Provide the (X, Y) coordinate of the cell's center where the given text is located.  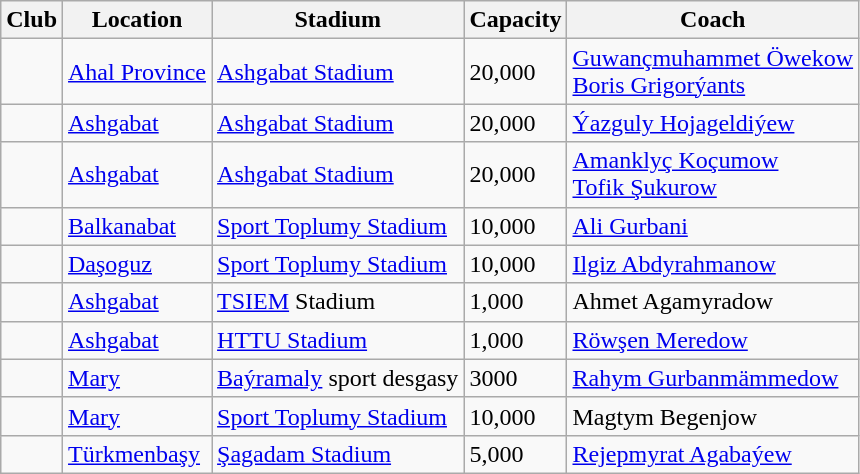
Daşoguz (138, 264)
Röwşen Meredow (713, 340)
5,000 (516, 454)
Şagadam Stadium (338, 454)
Ali Gurbani (713, 226)
Balkanabat (138, 226)
Ilgiz Abdyrahmanow (713, 264)
Ahal Province (138, 72)
Ýazguly Hojageldiýew (713, 123)
Amanklyç Koçumow Tofik Şukurow (713, 174)
Rahym Gurbanmämmedow (713, 378)
Türkmenbaşy (138, 454)
Baýramaly sport desgasy (338, 378)
Rejepmyrat Agabaýew (713, 454)
Stadium (338, 20)
Capacity (516, 20)
3000 (516, 378)
Magtym Begenjow (713, 416)
Guwançmuhammet Öwekow Boris Grigorýants (713, 72)
Club (32, 20)
Ahmet Agamyradow (713, 302)
HTTU Stadium (338, 340)
TSIEM Stadium (338, 302)
Coach (713, 20)
Location (138, 20)
